Locate the cell with the specified text and output its (X, Y) center coordinate. 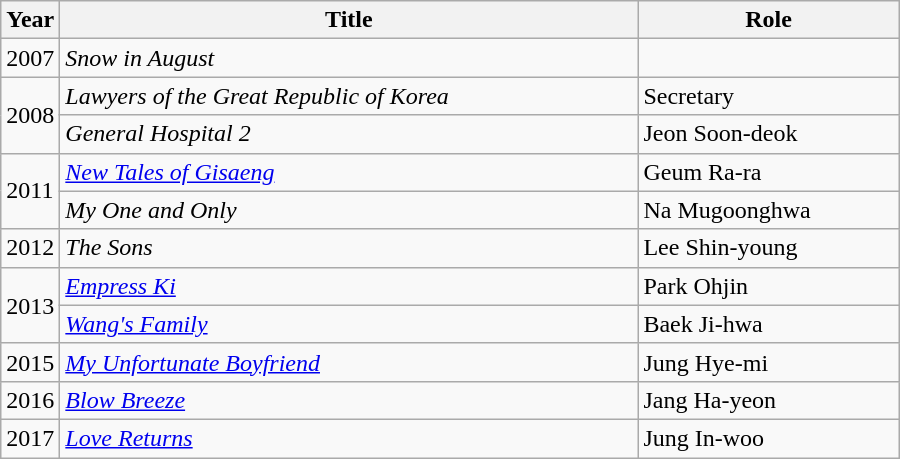
General Hospital 2 (349, 134)
2008 (30, 115)
2012 (30, 248)
Park Ohjin (768, 286)
Na Mugoonghwa (768, 210)
Jung In-woo (768, 438)
Secretary (768, 96)
New Tales of Gisaeng (349, 172)
2015 (30, 362)
Lawyers of the Great Republic of Korea (349, 96)
2016 (30, 400)
Empress Ki (349, 286)
Blow Breeze (349, 400)
Jang Ha-yeon (768, 400)
The Sons (349, 248)
Geum Ra-ra (768, 172)
Lee Shin-young (768, 248)
2007 (30, 58)
Baek Ji-hwa (768, 324)
Love Returns (349, 438)
Wang's Family (349, 324)
2013 (30, 305)
Title (349, 20)
Year (30, 20)
2011 (30, 191)
Jung Hye-mi (768, 362)
My One and Only (349, 210)
Role (768, 20)
Snow in August (349, 58)
My Unfortunate Boyfriend (349, 362)
2017 (30, 438)
Jeon Soon-deok (768, 134)
